For the text-containing cell, return its midpoint in (X, Y) coordinate format. 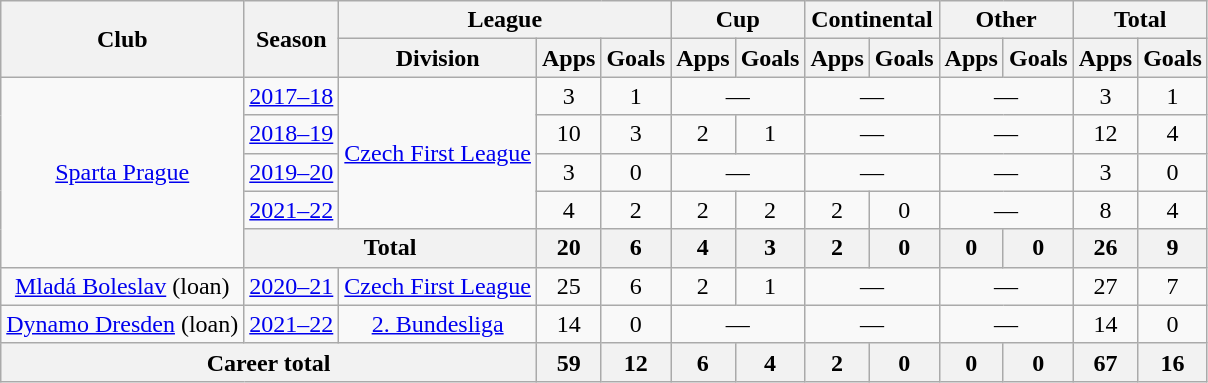
59 (568, 362)
27 (1105, 286)
67 (1105, 362)
7 (1173, 286)
10 (568, 134)
Mladá Boleslav (loan) (122, 286)
2017–18 (292, 96)
League (505, 20)
8 (1105, 210)
2019–20 (292, 172)
Cup (738, 20)
Dynamo Dresden (loan) (122, 324)
20 (568, 248)
Division (438, 58)
Career total (269, 362)
26 (1105, 248)
2018–19 (292, 134)
2020–21 (292, 286)
16 (1173, 362)
Club (122, 39)
9 (1173, 248)
Sparta Prague (122, 172)
Other (1006, 20)
2. Bundesliga (438, 324)
25 (568, 286)
Continental (872, 20)
Season (292, 39)
